Scan for the cell matching the given text and deliver its (x, y) coordinate at center. 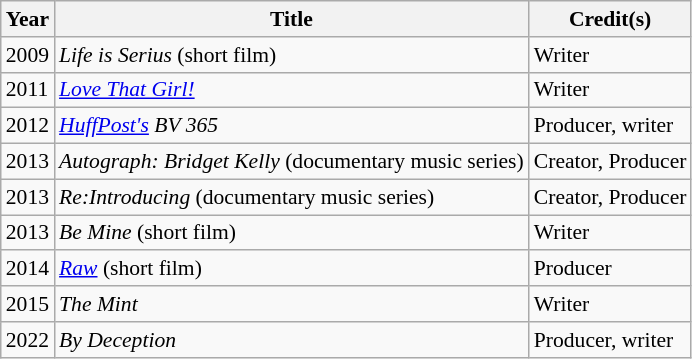
The Mint (292, 304)
Life is Serius (short film) (292, 55)
Title (292, 19)
By Deception (292, 340)
2011 (28, 90)
Raw (short film) (292, 269)
Producer (610, 269)
Re:Introducing (documentary music series) (292, 197)
2014 (28, 269)
2009 (28, 55)
Be Mine (short film) (292, 233)
2015 (28, 304)
2022 (28, 340)
Autograph: Bridget Kelly (documentary music series) (292, 162)
Year (28, 19)
Credit(s) (610, 19)
HuffPost's BV 365 (292, 126)
2012 (28, 126)
Love That Girl! (292, 90)
